Provide the [x, y] coordinate of the cell's center where the given text is located.  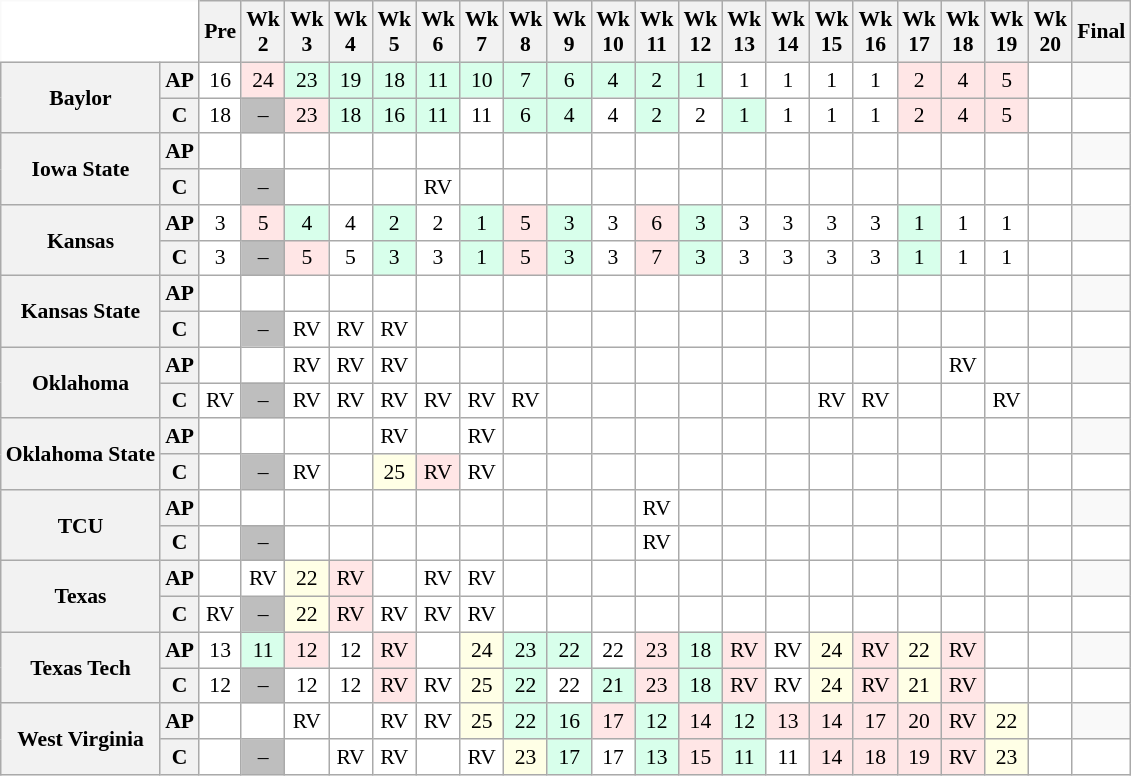
TCU [80, 526]
Kansas State [80, 312]
Wk17 [919, 32]
10 [482, 80]
Kansas [80, 240]
Wk4 [351, 32]
Oklahoma State [80, 454]
Wk11 [657, 32]
Wk14 [788, 32]
Final [1101, 32]
Wk2 [263, 32]
Pre [220, 32]
Oklahoma [80, 382]
Wk13 [744, 32]
Wk9 [569, 32]
Wk5 [394, 32]
Wk18 [963, 32]
Iowa State [80, 170]
Baylor [80, 98]
15 [701, 757]
West Virginia [80, 740]
Wk16 [875, 32]
Wk19 [1007, 32]
Wk15 [832, 32]
Wk8 [526, 32]
Texas Tech [80, 668]
Wk12 [701, 32]
Texas [80, 596]
Wk6 [438, 32]
20 [919, 722]
Wk3 [307, 32]
Wk20 [1050, 32]
Wk7 [482, 32]
Wk10 [613, 32]
